Return the [x, y] coordinate for the center point of the cell that contains the specified text.  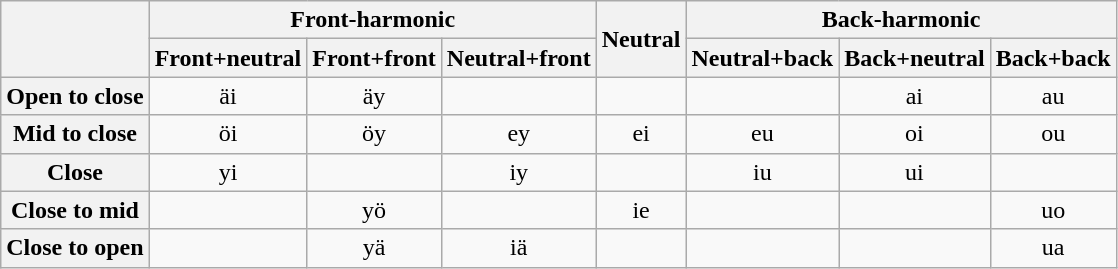
au [1053, 96]
öi [228, 134]
Back+neutral [914, 58]
Close [75, 172]
ei [641, 134]
Close to open [75, 248]
uo [1053, 210]
Mid to close [75, 134]
ua [1053, 248]
ai [914, 96]
äi [228, 96]
Open to close [75, 96]
ou [1053, 134]
Front+front [374, 58]
Close to mid [75, 210]
Neutral+front [518, 58]
ie [641, 210]
öy [374, 134]
iu [762, 172]
eu [762, 134]
yä [374, 248]
Front+neutral [228, 58]
Front-harmonic [372, 20]
iy [518, 172]
yö [374, 210]
Back-harmonic [901, 20]
oi [914, 134]
iä [518, 248]
Neutral [641, 39]
ey [518, 134]
Back+back [1053, 58]
ui [914, 172]
äy [374, 96]
yi [228, 172]
Neutral+back [762, 58]
